Extract the [x, y] coordinate from the center of the cell holding the provided text.  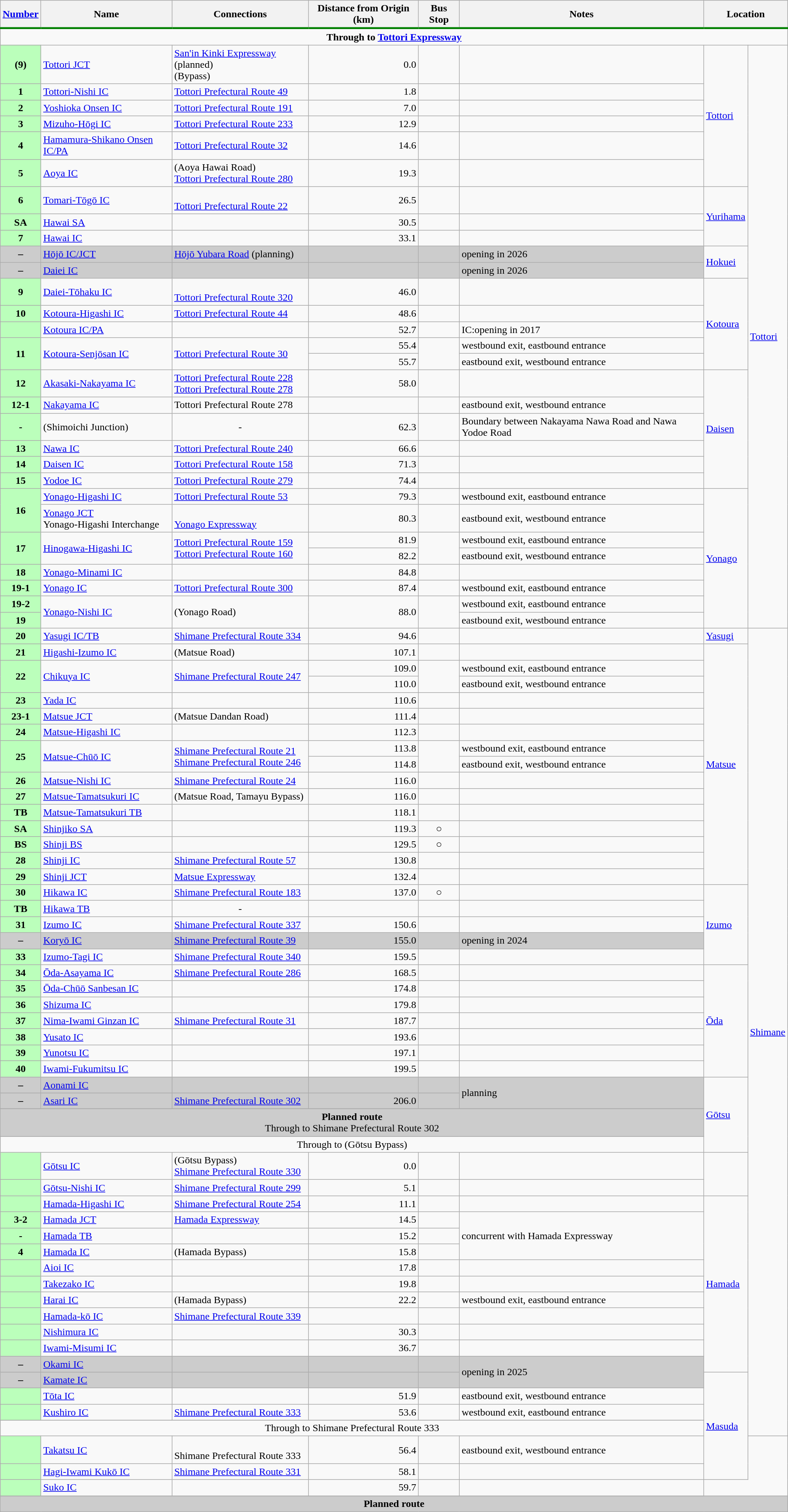
36.7 [364, 1348]
39 [21, 1053]
Planned route [394, 1504]
Iwami-Fukumitsu IC [106, 1069]
Shimane Prefectural Route 24 [240, 780]
Hawai SA [106, 222]
Hikawa IC [106, 893]
197.1 [364, 1053]
Izumo IC [106, 925]
55.4 [364, 346]
14 [21, 464]
130.8 [364, 861]
21 [21, 652]
(Matsue Road, Tamayu Bypass) [240, 796]
Takatsu IC [106, 1450]
Iwami-Misumi IC [106, 1348]
Hokuei [726, 262]
Harai IC [106, 1300]
Shimane Prefectural Route 21Shimane Prefectural Route 246 [240, 756]
Asari IC [106, 1101]
(Matsue Dandan Road) [240, 716]
10 [21, 314]
30.3 [364, 1332]
Shimane [768, 1032]
BS [21, 845]
58.0 [364, 383]
Yonago JCTYonago-Higashi Interchange [106, 518]
87.4 [364, 588]
Distance from Origin (km) [364, 14]
Shinji JCT [106, 877]
150.6 [364, 925]
Shimane Prefectural Route 337 [240, 925]
(Gōtsu Bypass)Shimane Prefectural Route 330 [240, 1166]
Shinji IC [106, 861]
59.7 [364, 1488]
Tottori Prefectural Route 240 [240, 448]
Tottori Prefectural Route 158 [240, 464]
Daiei-Tōhaku IC [106, 292]
27 [21, 796]
Tottori Prefectural Route 279 [240, 480]
11 [21, 354]
80.3 [364, 518]
Tottori Prefectural Route 49 [240, 92]
Tottori Prefectural Route 228Tottori Prefectural Route 278 [240, 383]
Location [746, 14]
15.8 [364, 1252]
Hawai IC [106, 238]
20 [21, 636]
Shimane Prefectural Route 247 [240, 676]
Tottori Prefectural Route 30 [240, 354]
Aoya IC [106, 173]
34 [21, 973]
Aonami IC [106, 1085]
Hinogawa-Higashi IC [106, 548]
Yonago [726, 558]
Yonago Expressway [240, 518]
18 [21, 572]
Aioi IC [106, 1268]
Hōjō Yubara Road (planning) [240, 254]
(Shimoichi Junction) [106, 427]
Shinji BS [106, 845]
Matsue [726, 765]
58.1 [364, 1472]
Shimane Prefectural Route 339 [240, 1316]
Hamamura-Shikano Onsen IC/PA [106, 146]
17 [21, 548]
35 [21, 989]
26.5 [364, 200]
Kotoura-Senjōsan IC [106, 354]
Hamada JCT [106, 1220]
Shimane Prefectural Route 334 [240, 636]
119.3 [364, 828]
Yonago-Nishi IC [106, 612]
Shimane Prefectural Route 331 [240, 1472]
19-1 [21, 588]
155.0 [364, 941]
129.5 [364, 845]
Shimane Prefectural Route 302 [240, 1101]
Yodoe IC [106, 480]
19-2 [21, 604]
1.8 [364, 92]
137.0 [364, 893]
23-1 [21, 716]
206.0 [364, 1101]
Shimane Prefectural Route 299 [240, 1188]
Nima-Iwami Ginzan IC [106, 1021]
28 [21, 861]
Shimane Prefectural Route 286 [240, 973]
11.1 [364, 1204]
San'in Kinki Expressway (planned) (Bypass) [240, 64]
Notes [582, 14]
Tottori Prefectural Route 159Tottori Prefectural Route 160 [240, 548]
114.8 [364, 764]
Shimane Prefectural Route 57 [240, 861]
6 [21, 200]
Hōjō IC/JCT [106, 254]
30 [21, 893]
52.7 [364, 330]
Yasugi IC/TB [106, 636]
Number [21, 14]
Hamada IC [106, 1252]
22 [21, 676]
Tottori Prefectural Route 320 [240, 292]
16 [21, 510]
12-1 [21, 405]
Tottori Prefectural Route 300 [240, 588]
19 [21, 620]
29 [21, 877]
Hikawa TB [106, 909]
Tottori Prefectural Route 233 [240, 124]
Through to Tottori Expressway [394, 37]
Daisen [726, 429]
66.6 [364, 448]
187.7 [364, 1021]
15 [21, 480]
Hamada Expressway [240, 1220]
110.6 [364, 700]
Kushiro IC [106, 1412]
Matsue-Tamatsukuri TB [106, 812]
3 [21, 124]
5.1 [364, 1188]
55.7 [364, 362]
(Yonago Road) [240, 612]
62.3 [364, 427]
Through to Shimane Prefectural Route 333 [352, 1428]
Koryō IC [106, 941]
concurrent with Hamada Expressway [582, 1236]
Bus Stop [439, 14]
13 [21, 448]
IC:opening in 2017 [582, 330]
Chikuya IC [106, 676]
opening in 2024 [582, 941]
159.5 [364, 957]
19.8 [364, 1284]
37 [21, 1021]
9 [21, 292]
Tottori Prefectural Route 278 [240, 405]
Higashi-Izumo IC [106, 652]
81.9 [364, 540]
112.3 [364, 732]
Planned routeThrough to Shimane Prefectural Route 302 [352, 1123]
Ōda-Asayama IC [106, 973]
Yunotsu IC [106, 1053]
Matsue-Higashi IC [106, 732]
Tottori Prefectural Route 22 [240, 200]
Masuda [726, 1426]
Tottori Prefectural Route 191 [240, 108]
7 [21, 238]
Shimane Prefectural Route 183 [240, 893]
Kotoura [726, 324]
planning [582, 1093]
109.0 [364, 668]
Akasaki-Nakayama IC [106, 383]
53.6 [364, 1412]
Yada IC [106, 700]
Yusato IC [106, 1037]
33 [21, 957]
Kamate IC [106, 1380]
Tomari-Tōgō IC [106, 200]
71.3 [364, 464]
48.6 [364, 314]
199.5 [364, 1069]
31 [21, 925]
88.0 [364, 612]
Tottori Prefectural Route 32 [240, 146]
Shizuma IC [106, 1005]
Tottori Prefectural Route 44 [240, 314]
84.8 [364, 572]
179.8 [364, 1005]
Yonago-Higashi IC [106, 496]
26 [21, 780]
94.6 [364, 636]
51.9 [364, 1396]
Boundary between Nakayama Nawa Road and Nawa Yodoe Road [582, 427]
Tottori JCT [106, 64]
Nakayama IC [106, 405]
Gōtsu-Nishi IC [106, 1188]
111.4 [364, 716]
Through to (Gōtsu Bypass) [352, 1144]
Yonago IC [106, 588]
Takezako IC [106, 1284]
30.5 [364, 222]
Yoshioka Onsen IC [106, 108]
Gōtsu [726, 1115]
Kotoura-Higashi IC [106, 314]
Ōda-Chūō Sanbesan IC [106, 989]
174.8 [364, 989]
Shinjiko SA [106, 828]
15.2 [364, 1236]
Matsue Expressway [240, 877]
Hagi-Iwami Kukō IC [106, 1472]
3-2 [21, 1220]
23 [21, 700]
Hamada [726, 1284]
12.9 [364, 124]
38 [21, 1037]
Yurihama [726, 216]
Hamada-kō IC [106, 1316]
82.2 [364, 556]
Shimane Prefectural Route 254 [240, 1204]
24 [21, 732]
79.3 [364, 496]
(9) [21, 64]
Shimane Prefectural Route 39 [240, 941]
25 [21, 756]
22.2 [364, 1300]
168.5 [364, 973]
40 [21, 1069]
Shimane Prefectural Route 31 [240, 1021]
36 [21, 1005]
113.8 [364, 748]
Matsue JCT [106, 716]
Tōta IC [106, 1396]
Matsue-Nishi IC [106, 780]
56.4 [364, 1450]
2 [21, 108]
74.4 [364, 480]
Connections [240, 14]
Mizuho-Hōgi IC [106, 124]
118.1 [364, 812]
Matsue-Tamatsukuri IC [106, 796]
(Aoya Hawai Road)Tottori Prefectural Route 280 [240, 173]
7.0 [364, 108]
Okami IC [106, 1364]
Hamada TB [106, 1236]
1 [21, 92]
19.3 [364, 173]
Tottori-Nishi IC [106, 92]
(Matsue Road) [240, 652]
Izumo-Tagi IC [106, 957]
Hamada-Higashi IC [106, 1204]
5 [21, 173]
14.5 [364, 1220]
Ōda [726, 1021]
Daiei IC [106, 270]
46.0 [364, 292]
Nishimura IC [106, 1332]
Shimane Prefectural Route 340 [240, 957]
12 [21, 383]
Gōtsu IC [106, 1166]
132.4 [364, 877]
33.1 [364, 238]
110.0 [364, 684]
Matsue-Chūō IC [106, 756]
17.8 [364, 1268]
14.6 [364, 146]
Yasugi [726, 636]
Tottori Prefectural Route 53 [240, 496]
Izumo [726, 925]
Name [106, 14]
193.6 [364, 1037]
Daisen IC [106, 464]
Yonago-Minami IC [106, 572]
Nawa IC [106, 448]
Kotoura IC/PA [106, 330]
Suko IC [106, 1488]
opening in 2025 [582, 1372]
107.1 [364, 652]
